Return (x, y) of the center of cell containing provided text 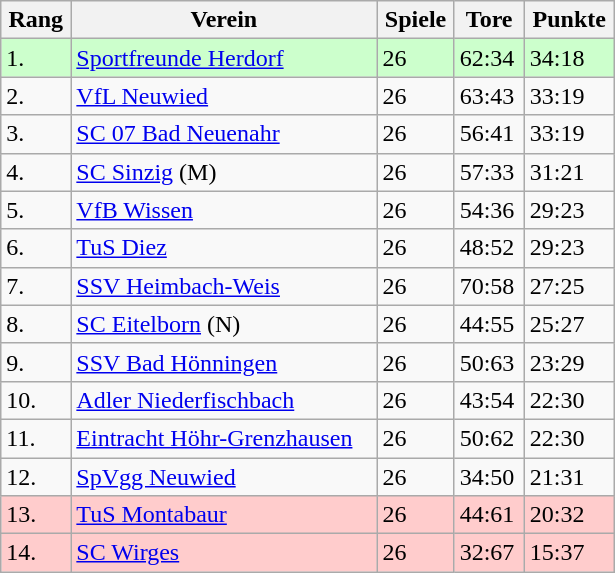
25:27 (569, 324)
Sportfreunde Herdorf (224, 58)
1. (36, 58)
56:41 (489, 134)
44:61 (489, 515)
20:32 (569, 515)
62:34 (489, 58)
44:55 (489, 324)
TuS Montabaur (224, 515)
SC Sinzig (M) (224, 172)
3. (36, 134)
Punkte (569, 20)
SSV Heimbach-Weis (224, 286)
50:62 (489, 438)
Rang (36, 20)
70:58 (489, 286)
34:50 (489, 477)
48:52 (489, 248)
SC Wirges (224, 553)
14. (36, 553)
4. (36, 172)
Tore (489, 20)
21:31 (569, 477)
2. (36, 96)
63:43 (489, 96)
43:54 (489, 400)
5. (36, 210)
50:63 (489, 362)
9. (36, 362)
23:29 (569, 362)
7. (36, 286)
VfB Wissen (224, 210)
SC 07 Bad Neuenahr (224, 134)
8. (36, 324)
15:37 (569, 553)
TuS Diez (224, 248)
6. (36, 248)
57:33 (489, 172)
Verein (224, 20)
32:67 (489, 553)
31:21 (569, 172)
SC Eitelborn (N) (224, 324)
Adler Niederfischbach (224, 400)
27:25 (569, 286)
SpVgg Neuwied (224, 477)
Spiele (416, 20)
54:36 (489, 210)
34:18 (569, 58)
SSV Bad Hönningen (224, 362)
13. (36, 515)
Eintracht Höhr-Grenzhausen (224, 438)
10. (36, 400)
12. (36, 477)
11. (36, 438)
VfL Neuwied (224, 96)
